Detect which cell encompasses the target text, then output its (X, Y) center coordinate. 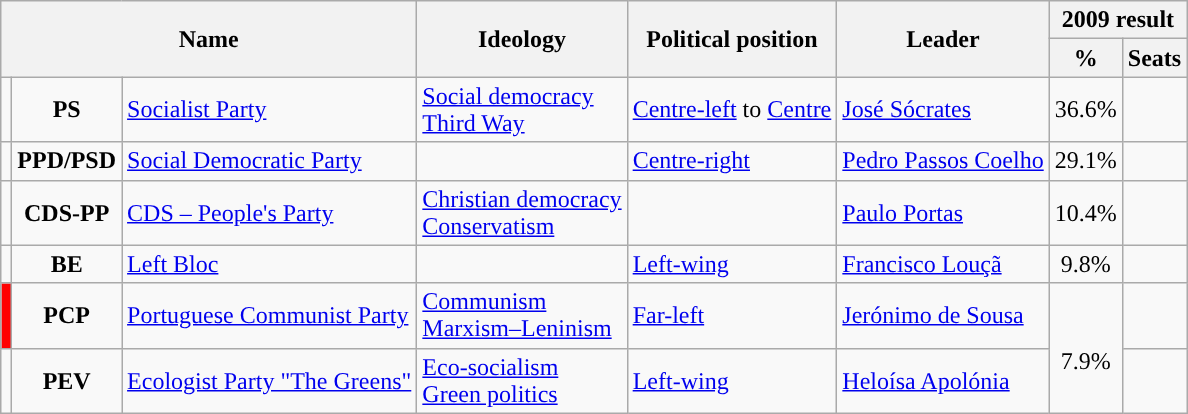
36.6% (1086, 110)
2009 result (1118, 20)
Socialist Party (270, 110)
Paulo Portas (943, 212)
Leader (943, 39)
PPD/PSD (67, 161)
Eco-socialismGreen politics (522, 380)
Centre-right (732, 161)
Far-left (732, 316)
BE (67, 264)
Name (209, 39)
Portuguese Communist Party (270, 316)
Heloísa Apolónia (943, 380)
Ideology (522, 39)
Christian democracyConservatism (522, 212)
Social Democratic Party (270, 161)
Centre-left to Centre (732, 110)
Political position (732, 39)
Ecologist Party "The Greens" (270, 380)
9.8% (1086, 264)
CDS – People's Party (270, 212)
PCP (67, 316)
10.4% (1086, 212)
José Sócrates (943, 110)
Seats (1154, 58)
CommunismMarxism–Leninism (522, 316)
PEV (67, 380)
Left Bloc (270, 264)
Jerónimo de Sousa (943, 316)
PS (67, 110)
% (1086, 58)
Pedro Passos Coelho (943, 161)
29.1% (1086, 161)
Francisco Louçã (943, 264)
7.9% (1086, 348)
Social democracyThird Way (522, 110)
CDS-PP (67, 212)
